Capture the cell that displays the provided text and extract its [X, Y] central coordinate. 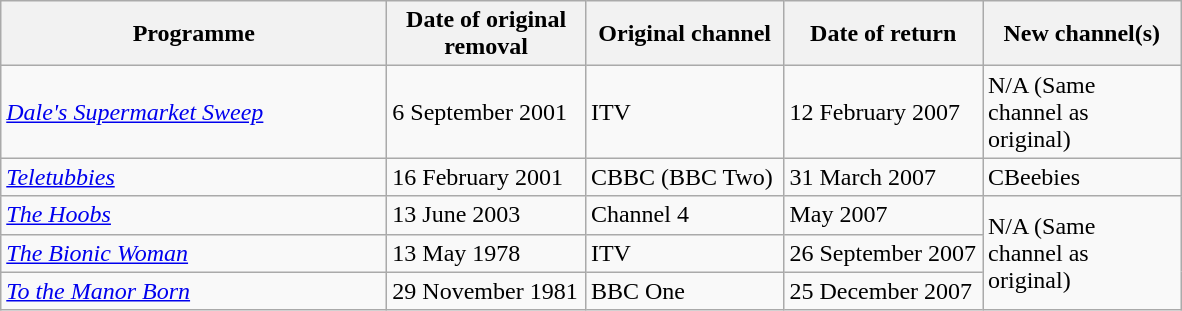
Original channel [684, 34]
Date of return [884, 34]
The Hoobs [194, 215]
BBC One [684, 291]
May 2007 [884, 215]
12 February 2007 [884, 112]
CBeebies [1082, 177]
13 May 1978 [486, 253]
Channel 4 [684, 215]
The Bionic Woman [194, 253]
26 September 2007 [884, 253]
Programme [194, 34]
13 June 2003 [486, 215]
Date of original removal [486, 34]
To the Manor Born [194, 291]
New channel(s) [1082, 34]
Teletubbies [194, 177]
Dale's Supermarket Sweep [194, 112]
31 March 2007 [884, 177]
CBBC (BBC Two) [684, 177]
29 November 1981 [486, 291]
25 December 2007 [884, 291]
6 September 2001 [486, 112]
16 February 2001 [486, 177]
